For the text-containing cell, return its midpoint in [x, y] coordinate format. 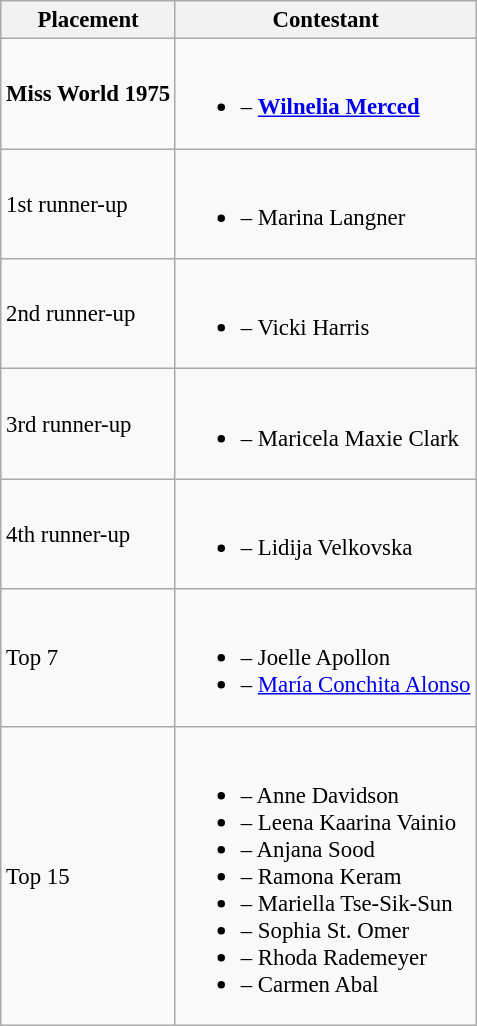
– Maricela Maxie Clark [325, 424]
2nd runner-up [88, 314]
– Marina Langner [325, 204]
Miss World 1975 [88, 94]
– Joelle Apollon – María Conchita Alonso [325, 658]
Placement [88, 20]
Top 7 [88, 658]
Contestant [325, 20]
4th runner-up [88, 534]
– Vicki Harris [325, 314]
– Wilnelia Merced [325, 94]
– Anne Davidson – Leena Kaarina Vainio – Anjana Sood – Ramona Keram – Mariella Tse-Sik-Sun – Sophia St. Omer – Rhoda Rademeyer – Carmen Abal [325, 876]
Top 15 [88, 876]
– Lidija Velkovska [325, 534]
3rd runner-up [88, 424]
1st runner-up [88, 204]
